Return the (X, Y) coordinate for the center point of the cell that contains the specified text.  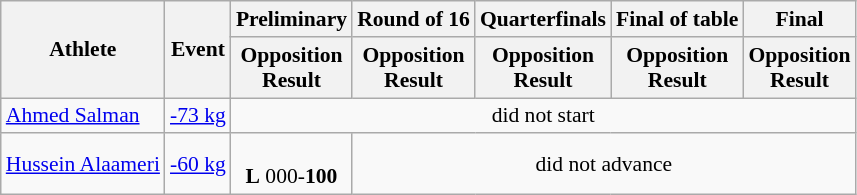
Athlete (83, 50)
-60 kg (198, 164)
Preliminary (292, 19)
Final of table (677, 19)
Round of 16 (414, 19)
L 000-100 (292, 164)
Hussein Alaameri (83, 164)
Event (198, 50)
Quarterfinals (543, 19)
Ahmed Salman (83, 116)
-73 kg (198, 116)
Final (799, 19)
did not advance (604, 164)
did not start (544, 116)
